Find where the given text appears and provide that cell's center as (X, Y) coordinate. 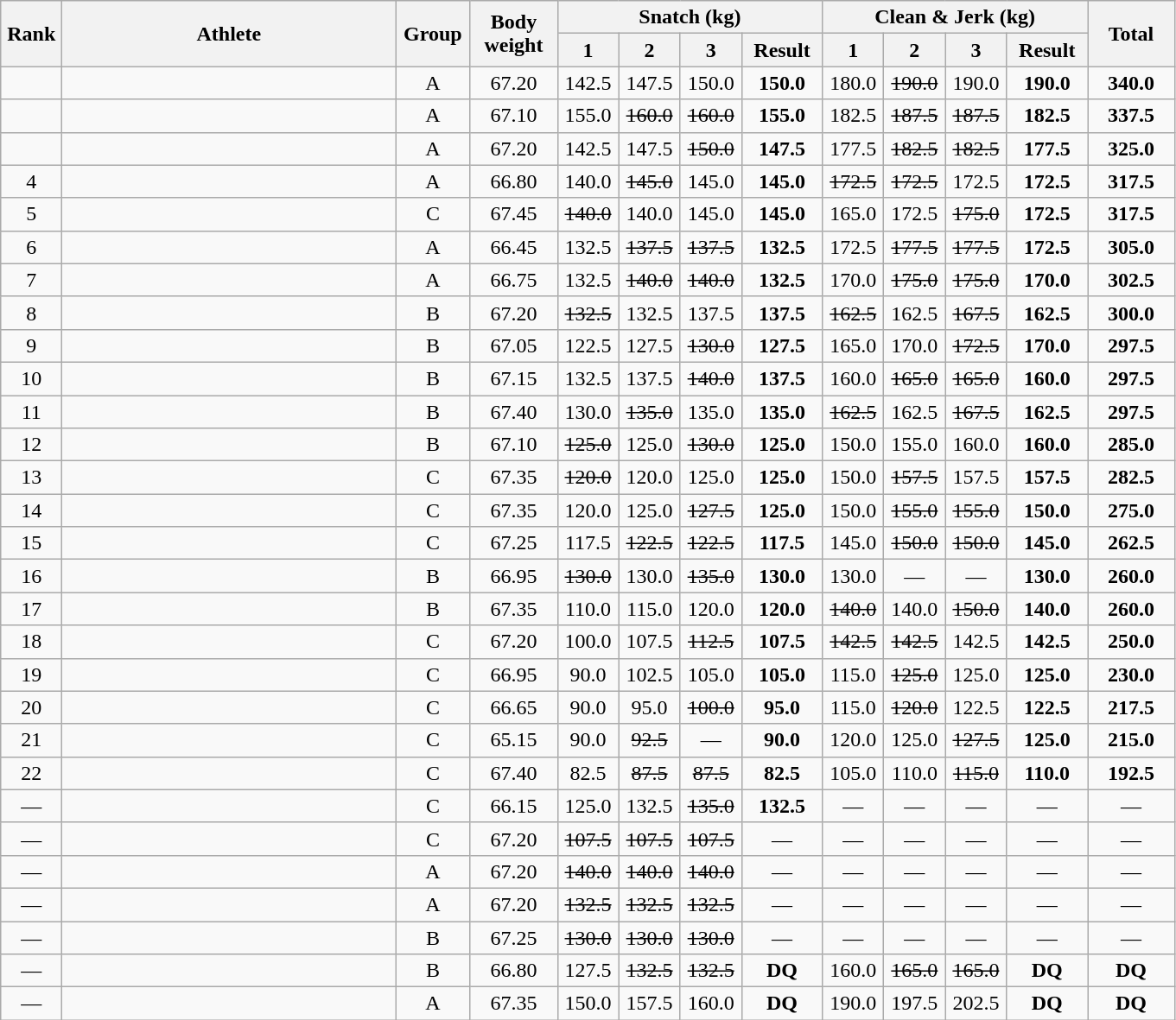
Body weight (513, 34)
16 (31, 576)
215.0 (1130, 740)
13 (31, 478)
17 (31, 609)
14 (31, 510)
15 (31, 543)
66.75 (513, 280)
21 (31, 740)
180.0 (854, 83)
7 (31, 280)
20 (31, 707)
112.5 (710, 642)
302.5 (1130, 280)
4 (31, 181)
217.5 (1130, 707)
340.0 (1130, 83)
192.5 (1130, 773)
5 (31, 214)
66.45 (513, 247)
Total (1130, 34)
Clean & Jerk (kg) (956, 17)
250.0 (1130, 642)
230.0 (1130, 675)
Group (433, 34)
18 (31, 642)
Rank (31, 34)
67.15 (513, 378)
337.5 (1130, 116)
262.5 (1130, 543)
325.0 (1130, 149)
11 (31, 412)
9 (31, 345)
6 (31, 247)
92.5 (650, 740)
275.0 (1130, 510)
305.0 (1130, 247)
Snatch (kg) (690, 17)
300.0 (1130, 313)
19 (31, 675)
66.65 (513, 707)
Athlete (229, 34)
67.05 (513, 345)
67.45 (513, 214)
8 (31, 313)
285.0 (1130, 445)
282.5 (1130, 478)
66.15 (513, 806)
202.5 (976, 1004)
12 (31, 445)
22 (31, 773)
65.15 (513, 740)
197.5 (914, 1004)
102.5 (650, 675)
10 (31, 378)
